Determine the (X, Y) coordinate at the center of the cell enclosing the given text.  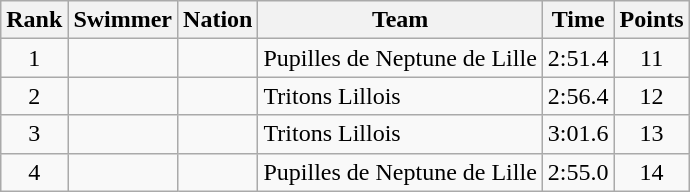
Nation (218, 20)
3:01.6 (578, 134)
Points (652, 20)
Team (400, 20)
2:56.4 (578, 96)
14 (652, 172)
2:51.4 (578, 58)
Rank (34, 20)
12 (652, 96)
1 (34, 58)
2 (34, 96)
13 (652, 134)
3 (34, 134)
Swimmer (123, 20)
Time (578, 20)
4 (34, 172)
11 (652, 58)
2:55.0 (578, 172)
